Provide the (x, y) coordinate of the cell's center where the given text is located.  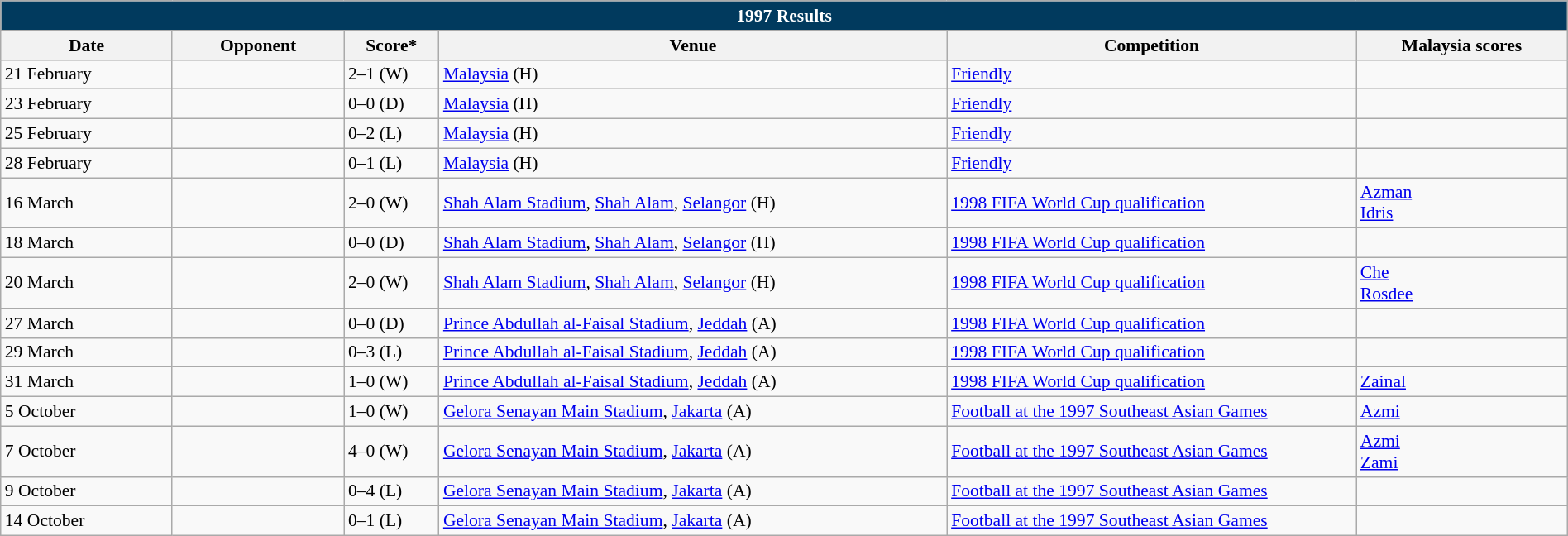
Azmi Zami (1462, 452)
7 October (87, 452)
20 March (87, 283)
27 March (87, 323)
5 October (87, 412)
Zainal (1462, 382)
Azmi (1462, 412)
Opponent (258, 45)
0–2 (L) (392, 134)
16 March (87, 203)
1997 Results (784, 16)
18 March (87, 243)
Competition (1151, 45)
14 October (87, 521)
Venue (693, 45)
2–1 (W) (392, 74)
Score* (392, 45)
25 February (87, 134)
Malaysia scores (1462, 45)
Date (87, 45)
28 February (87, 163)
21 February (87, 74)
Azman Idris (1462, 203)
Che Rosdee (1462, 283)
4–0 (W) (392, 452)
0–3 (L) (392, 352)
0–4 (L) (392, 491)
29 March (87, 352)
9 October (87, 491)
23 February (87, 104)
31 March (87, 382)
